Search for the cell housing the specified text and yield its (X, Y) center coordinate. 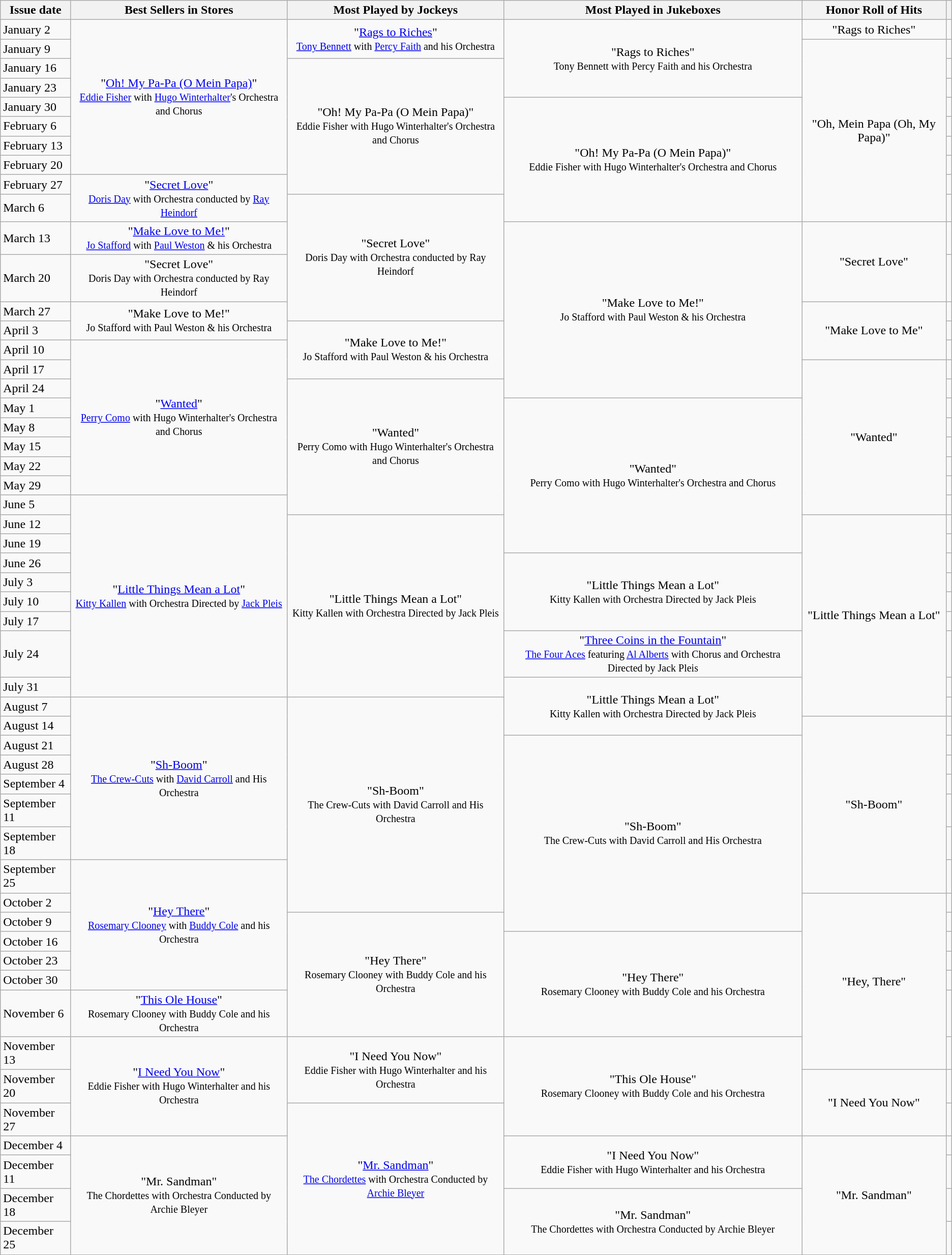
April 3 (36, 331)
February 27 (36, 184)
October 23 (36, 960)
"Mr. Sandman" (874, 1195)
August 28 (36, 765)
Most Played by Jockeys (396, 10)
May 29 (36, 485)
October 16 (36, 941)
October 9 (36, 922)
"Secret Love" (874, 261)
July 31 (36, 687)
November 27 (36, 1119)
May 22 (36, 466)
April 10 (36, 350)
Honor Roll of Hits (874, 10)
September 25 (36, 876)
February 6 (36, 126)
January 16 (36, 68)
October 30 (36, 980)
July 10 (36, 601)
September 4 (36, 784)
May 15 (36, 447)
"I Need You Now" (874, 1103)
July 24 (36, 654)
April 24 (36, 389)
December 11 (36, 1172)
November 20 (36, 1087)
February 20 (36, 165)
"Rags to Riches" (874, 30)
March 27 (36, 311)
Issue date (36, 10)
June 5 (36, 505)
January 9 (36, 49)
March 6 (36, 208)
"Three Coins in the Fountain"The Four Aces featuring Al Alberts with Chorus and Orchestra Directed by Jack Pleis (653, 654)
"Sh-Boom" (874, 805)
January 30 (36, 107)
Best Sellers in Stores (179, 10)
July 3 (36, 582)
March 20 (36, 278)
November 6 (36, 1013)
January 23 (36, 87)
August 7 (36, 707)
January 2 (36, 30)
"Oh, Mein Papa (Oh, My Papa)" (874, 130)
July 17 (36, 621)
September 11 (36, 810)
December 18 (36, 1205)
August 21 (36, 745)
"Hey, There" (874, 981)
"Wanted" (874, 437)
December 25 (36, 1238)
February 13 (36, 145)
November 13 (36, 1053)
September 18 (36, 843)
May 1 (36, 408)
June 19 (36, 543)
June 12 (36, 524)
March 13 (36, 238)
June 26 (36, 563)
April 17 (36, 369)
"Little Things Mean a Lot" (874, 616)
August 14 (36, 726)
October 2 (36, 902)
Most Played in Jukeboxes (653, 10)
December 4 (36, 1146)
"Make Love to Me" (874, 330)
May 8 (36, 427)
